Determine the [X, Y] coordinate at the center of the cell enclosing the given text.  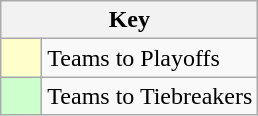
Teams to Playoffs [150, 58]
Key [130, 20]
Teams to Tiebreakers [150, 96]
